Identify which cell holds the provided text, then report its [X, Y] central coordinate. 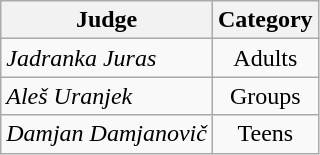
Teens [265, 134]
Groups [265, 96]
Damjan Damjanovič [107, 134]
Judge [107, 20]
Jadranka Juras [107, 58]
Category [265, 20]
Aleš Uranjek [107, 96]
Adults [265, 58]
